Determine the (x, y) coordinate at the center of the cell enclosing the given text.  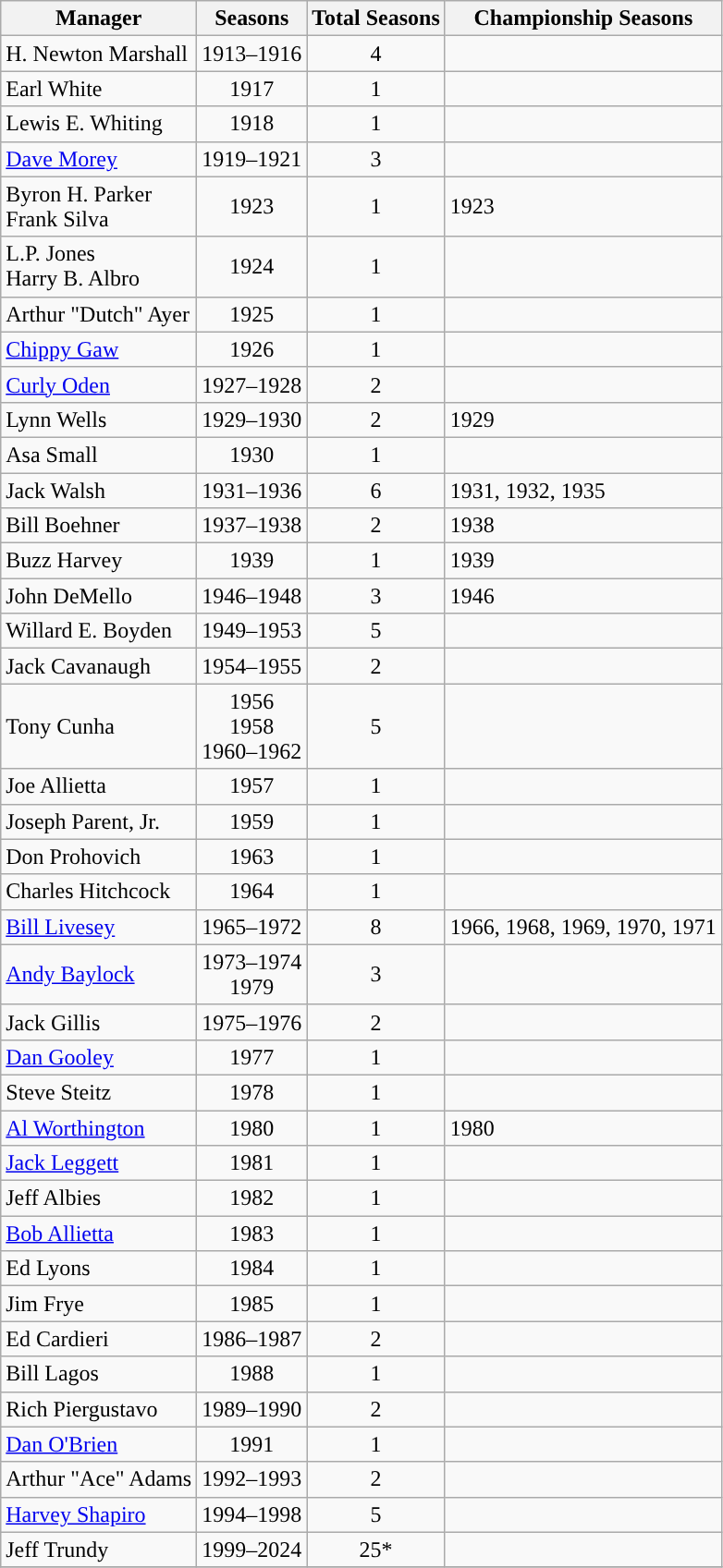
Jeff Trundy (99, 1550)
Charles Hitchcock (99, 892)
1959 (251, 821)
L.P. JonesHarry B. Albro (99, 266)
Jack Walsh (99, 491)
1931, 1932, 1935 (582, 491)
Arthur "Dutch" Ayer (99, 314)
1991 (251, 1444)
Bill Lagos (99, 1374)
1929 (582, 419)
1957 (251, 786)
1917 (251, 89)
1985 (251, 1304)
1930 (251, 455)
1925 (251, 314)
Willard E. Boyden (99, 631)
Dan O'Brien (99, 1444)
Championship Seasons (582, 18)
1913–1916 (251, 54)
1982 (251, 1198)
Don Prohovich (99, 857)
1986–1987 (251, 1339)
1937–1938 (251, 526)
1983 (251, 1234)
6 (376, 491)
Steve Steitz (99, 1092)
8 (376, 927)
Manager (99, 18)
25* (376, 1550)
Bill Livesey (99, 927)
1977 (251, 1057)
1984 (251, 1269)
Buzz Harvey (99, 561)
1981 (251, 1163)
Joseph Parent, Jr. (99, 821)
1975–1976 (251, 1022)
Curly Oden (99, 384)
Byron H. ParkerFrank Silva (99, 207)
Tony Cunha (99, 726)
1926 (251, 349)
1929–1930 (251, 419)
1963 (251, 857)
1946 (582, 596)
Seasons (251, 18)
195619581960–1962 (251, 726)
Total Seasons (376, 18)
Arthur "Ace" Adams (99, 1479)
1994–1998 (251, 1514)
1988 (251, 1374)
1999–2024 (251, 1550)
1938 (582, 526)
Earl White (99, 89)
Lynn Wells (99, 419)
1965–1972 (251, 927)
Ed Cardieri (99, 1339)
Dave Morey (99, 159)
Harvey Shapiro (99, 1514)
Bob Allietta (99, 1234)
1946–1948 (251, 596)
Chippy Gaw (99, 349)
Jim Frye (99, 1304)
Rich Piergustavo (99, 1409)
Al Worthington (99, 1128)
1973–19741979 (251, 974)
1924 (251, 266)
1964 (251, 892)
Lewis E. Whiting (99, 124)
4 (376, 54)
1992–1993 (251, 1479)
Jack Leggett (99, 1163)
John DeMello (99, 596)
Jack Gillis (99, 1022)
Andy Baylock (99, 974)
1931–1936 (251, 491)
Ed Lyons (99, 1269)
Dan Gooley (99, 1057)
1919–1921 (251, 159)
1927–1928 (251, 384)
Jack Cavanaugh (99, 666)
Joe Allietta (99, 786)
Jeff Albies (99, 1198)
H. Newton Marshall (99, 54)
1954–1955 (251, 666)
Asa Small (99, 455)
1918 (251, 124)
1949–1953 (251, 631)
1978 (251, 1092)
1966, 1968, 1969, 1970, 1971 (582, 927)
Bill Boehner (99, 526)
1989–1990 (251, 1409)
